Detect which cell encompasses the target text, then output its (x, y) center coordinate. 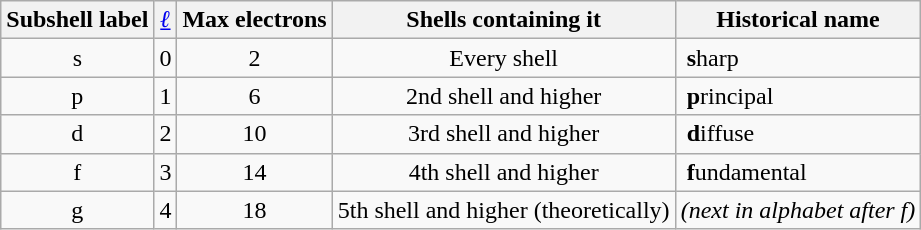
(next in alphabet after f) (798, 210)
3rd shell and higher (504, 134)
4 (166, 210)
d (78, 134)
f (78, 172)
s (78, 58)
diffuse (798, 134)
g (78, 210)
0 (166, 58)
p (78, 96)
2nd shell and higher (504, 96)
fundamental (798, 172)
10 (254, 134)
Max electrons (254, 20)
Historical name (798, 20)
5th shell and higher (theoretically) (504, 210)
sharp (798, 58)
4th shell and higher (504, 172)
Shells containing it (504, 20)
3 (166, 172)
principal (798, 96)
Every shell (504, 58)
14 (254, 172)
ℓ (166, 20)
1 (166, 96)
6 (254, 96)
Subshell label (78, 20)
18 (254, 210)
